Search for the cell housing the specified text and yield its [X, Y] center coordinate. 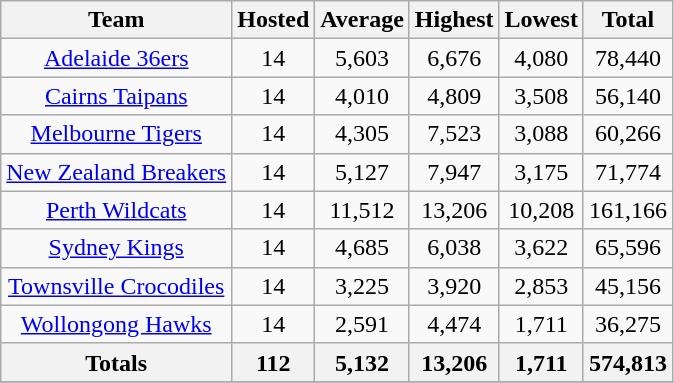
3,225 [362, 286]
574,813 [628, 362]
4,010 [362, 96]
71,774 [628, 172]
Team [116, 20]
4,080 [541, 58]
Sydney Kings [116, 248]
7,947 [454, 172]
Total [628, 20]
3,622 [541, 248]
2,853 [541, 286]
5,132 [362, 362]
6,038 [454, 248]
60,266 [628, 134]
Townsville Crocodiles [116, 286]
Lowest [541, 20]
56,140 [628, 96]
161,166 [628, 210]
Melbourne Tigers [116, 134]
Totals [116, 362]
5,603 [362, 58]
10,208 [541, 210]
Perth Wildcats [116, 210]
4,474 [454, 324]
65,596 [628, 248]
78,440 [628, 58]
11,512 [362, 210]
Highest [454, 20]
7,523 [454, 134]
Adelaide 36ers [116, 58]
3,088 [541, 134]
Average [362, 20]
3,175 [541, 172]
112 [274, 362]
4,305 [362, 134]
Wollongong Hawks [116, 324]
36,275 [628, 324]
2,591 [362, 324]
Cairns Taipans [116, 96]
3,508 [541, 96]
45,156 [628, 286]
5,127 [362, 172]
6,676 [454, 58]
New Zealand Breakers [116, 172]
4,809 [454, 96]
Hosted [274, 20]
3,920 [454, 286]
4,685 [362, 248]
